Return the (x, y) coordinate for the center point of the cell that contains the specified text.  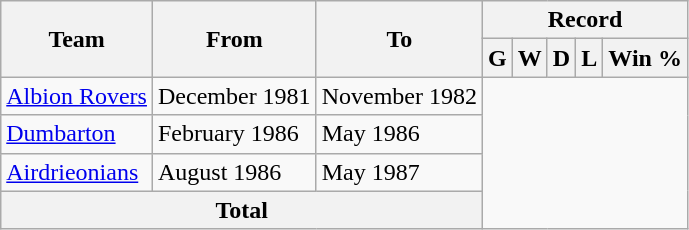
W (530, 58)
Airdrieonians (77, 172)
From (234, 39)
Albion Rovers (77, 96)
May 1986 (399, 134)
May 1987 (399, 172)
Total (242, 210)
November 1982 (399, 96)
Win % (646, 58)
G (498, 58)
Dumbarton (77, 134)
December 1981 (234, 96)
Team (77, 39)
August 1986 (234, 172)
L (590, 58)
D (561, 58)
February 1986 (234, 134)
Record (586, 20)
To (399, 39)
